Extract the (X, Y) coordinate from the center of the cell holding the provided text.  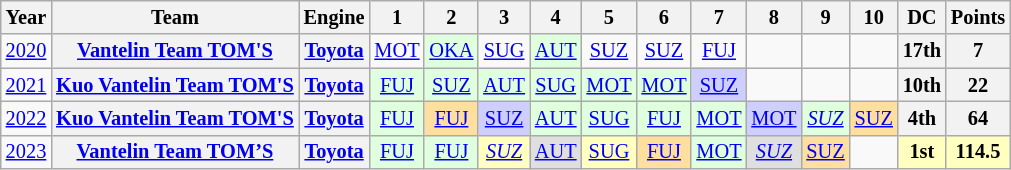
Engine (334, 17)
22 (978, 85)
2023 (26, 152)
10th (922, 85)
Year (26, 17)
Team (174, 17)
Vantelin Team TOM’S (174, 152)
9 (825, 17)
2022 (26, 118)
6 (664, 17)
64 (978, 118)
2020 (26, 51)
DC (922, 17)
1st (922, 152)
Vantelin Team TOM'S (174, 51)
Points (978, 17)
114.5 (978, 152)
10 (874, 17)
4 (556, 17)
2 (451, 17)
1 (396, 17)
3 (504, 17)
5 (608, 17)
17th (922, 51)
4th (922, 118)
8 (774, 17)
OKA (451, 51)
2021 (26, 85)
